Find where the given text appears and provide that cell's center as (x, y) coordinate. 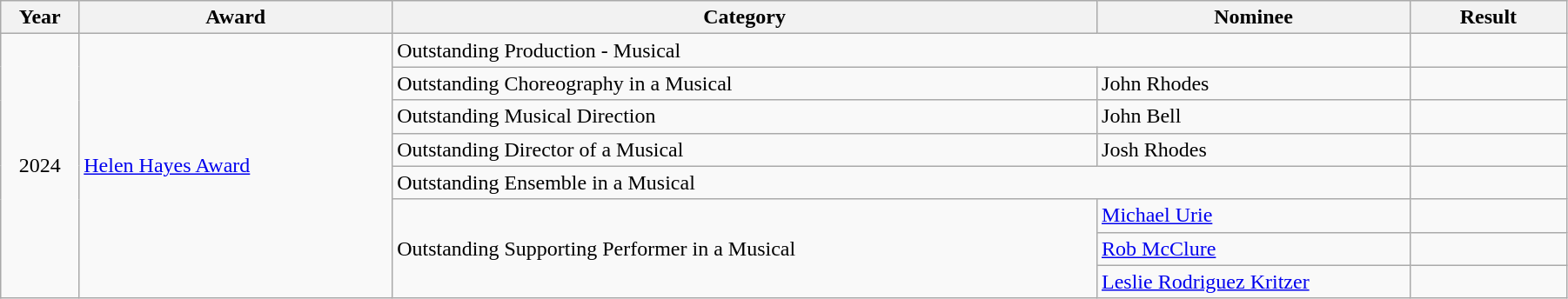
John Bell (1254, 116)
Outstanding Choreography in a Musical (745, 83)
Outstanding Production - Musical (901, 50)
Result (1488, 17)
Nominee (1254, 17)
Michael Urie (1254, 216)
Outstanding Ensemble in a Musical (901, 183)
Outstanding Musical Direction (745, 116)
Rob McClure (1254, 249)
Leslie Rodriguez Kritzer (1254, 282)
Category (745, 17)
Year (40, 17)
Outstanding Supporting Performer in a Musical (745, 249)
John Rhodes (1254, 83)
Helen Hayes Award (236, 166)
Josh Rhodes (1254, 149)
2024 (40, 166)
Award (236, 17)
Outstanding Director of a Musical (745, 149)
